Return the [X, Y] coordinate for the center point of the cell that contains the specified text.  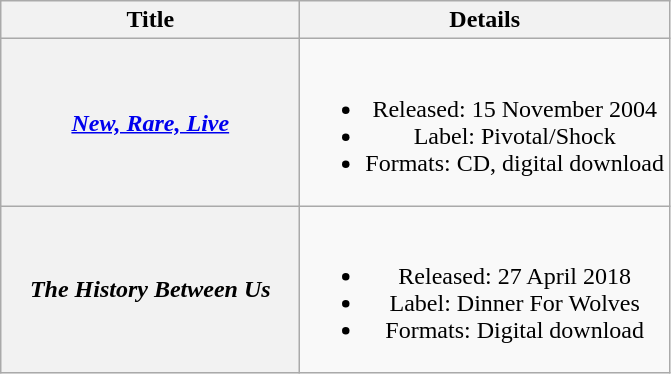
Title [150, 20]
New, Rare, Live [150, 122]
The History Between Us [150, 290]
Details [485, 20]
Released: 15 November 2004Label: Pivotal/ShockFormats: CD, digital download [485, 122]
Released: 27 April 2018Label: Dinner For WolvesFormats: Digital download [485, 290]
